Scan for the cell matching the given text and deliver its (x, y) coordinate at center. 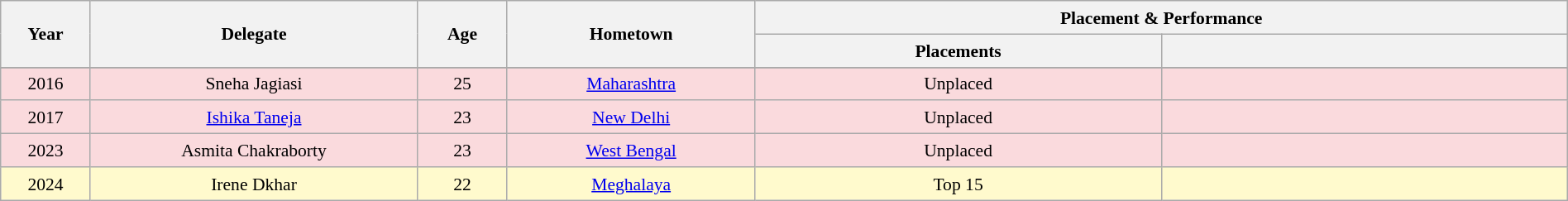
Sneha Jagiasi (253, 84)
2024 (46, 184)
Hometown (631, 34)
2016 (46, 84)
Irene Dkhar (253, 184)
2023 (46, 151)
Meghalaya (631, 184)
Ishika Taneja (253, 117)
Placement & Performance (1161, 17)
25 (463, 84)
Delegate (253, 34)
Year (46, 34)
Maharashtra (631, 84)
Placements (958, 50)
Age (463, 34)
West Bengal (631, 151)
22 (463, 184)
2017 (46, 117)
Asmita Chakraborty (253, 151)
New Delhi (631, 117)
Top 15 (958, 184)
